Extract the (x, y) coordinate from the center of the cell holding the provided text.  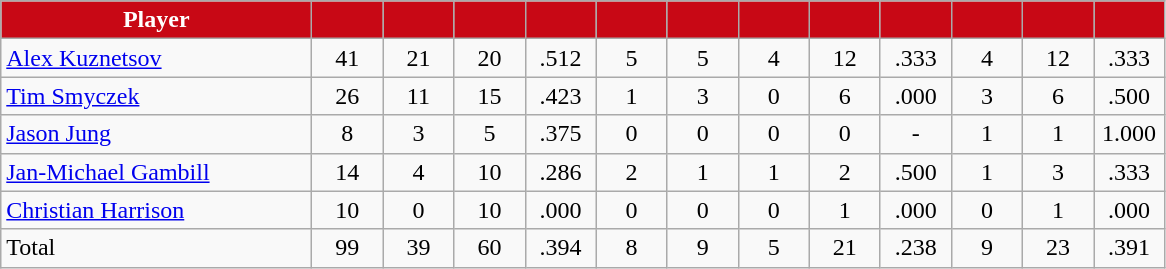
Jason Jung (156, 134)
.375 (560, 134)
60 (490, 248)
41 (348, 58)
.286 (560, 172)
Tim Smyczek (156, 96)
Jan-Michael Gambill (156, 172)
99 (348, 248)
Christian Harrison (156, 210)
15 (490, 96)
39 (418, 248)
.238 (916, 248)
.512 (560, 58)
1.000 (1130, 134)
.394 (560, 248)
.391 (1130, 248)
20 (490, 58)
- (916, 134)
.423 (560, 96)
26 (348, 96)
Player (156, 20)
14 (348, 172)
Alex Kuznetsov (156, 58)
Total (156, 248)
11 (418, 96)
23 (1058, 248)
